Identify which cell holds the provided text, then report its (x, y) central coordinate. 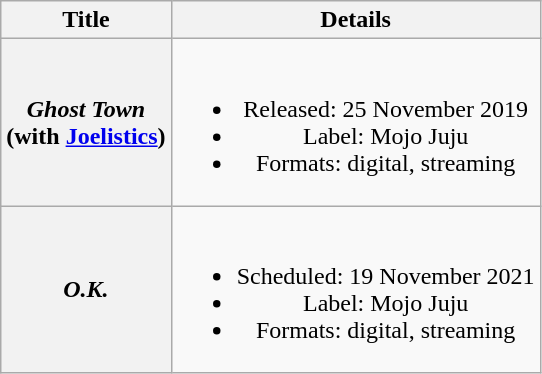
Title (86, 20)
O.K. (86, 290)
Scheduled: 19 November 2021Label: Mojo JujuFormats: digital, streaming (356, 290)
Ghost Town (with Joelistics) (86, 122)
Released: 25 November 2019Label: Mojo JujuFormats: digital, streaming (356, 122)
Details (356, 20)
